For the text-containing cell, return its midpoint in [x, y] coordinate format. 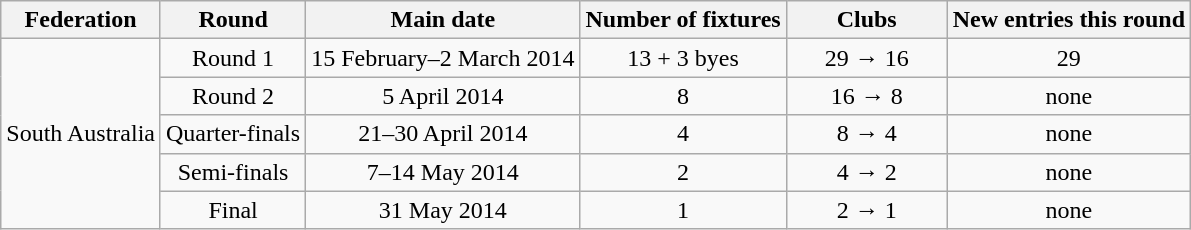
29 [1068, 58]
Quarter-finals [232, 134]
Main date [443, 20]
New entries this round [1068, 20]
Semi-finals [232, 172]
7–14 May 2014 [443, 172]
5 April 2014 [443, 96]
29 → 16 [866, 58]
Round [232, 20]
2 [683, 172]
4 → 2 [866, 172]
16 → 8 [866, 96]
13 + 3 byes [683, 58]
Federation [81, 20]
8 [683, 96]
Round 2 [232, 96]
Number of fixtures [683, 20]
South Australia [81, 134]
Clubs [866, 20]
Final [232, 210]
4 [683, 134]
21–30 April 2014 [443, 134]
31 May 2014 [443, 210]
Round 1 [232, 58]
15 February–2 March 2014 [443, 58]
2 → 1 [866, 210]
8 → 4 [866, 134]
1 [683, 210]
